For the text-containing cell, return its midpoint in (x, y) coordinate format. 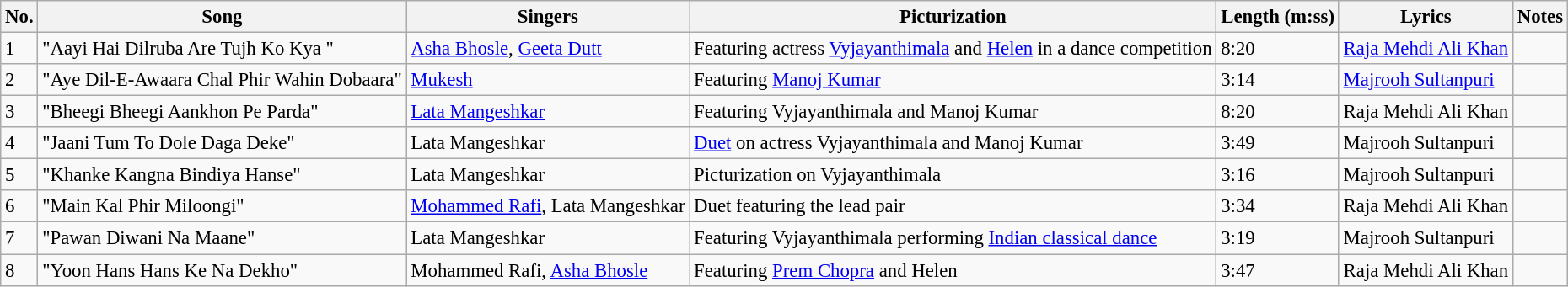
Lyrics (1426, 17)
7 (19, 238)
Featuring Manoj Kumar (953, 80)
Featuring actress Vyjayanthimala and Helen in a dance competition (953, 49)
Song (223, 17)
3:47 (1278, 270)
"Main Kal Phir Miloongi" (223, 206)
Picturization on Vyjayanthimala (953, 175)
"Pawan Diwani Na Maane" (223, 238)
"Aye Dil-E-Awaara Chal Phir Wahin Dobaara" (223, 80)
3:49 (1278, 143)
Duet featuring the lead pair (953, 206)
Featuring Vyjayanthimala performing Indian classical dance (953, 238)
3 (19, 112)
Duet on actress Vyjayanthimala and Manoj Kumar (953, 143)
"Jaani Tum To Dole Daga Deke" (223, 143)
5 (19, 175)
Mukesh (548, 80)
Featuring Vyjayanthimala and Manoj Kumar (953, 112)
8 (19, 270)
Singers (548, 17)
1 (19, 49)
6 (19, 206)
Mohammed Rafi, Lata Mangeshkar (548, 206)
2 (19, 80)
"Yoon Hans Hans Ke Na Dekho" (223, 270)
3:19 (1278, 238)
3:16 (1278, 175)
"Bheegi Bheegi Aankhon Pe Parda" (223, 112)
Asha Bhosle, Geeta Dutt (548, 49)
Picturization (953, 17)
Mohammed Rafi, Asha Bhosle (548, 270)
4 (19, 143)
"Aayi Hai Dilruba Are Tujh Ko Kya " (223, 49)
Notes (1539, 17)
"Khanke Kangna Bindiya Hanse" (223, 175)
3:34 (1278, 206)
No. (19, 17)
Length (m:ss) (1278, 17)
3:14 (1278, 80)
Featuring Prem Chopra and Helen (953, 270)
